Identify which cell holds the provided text, then report its (x, y) central coordinate. 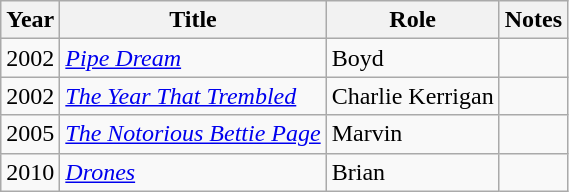
Year (30, 20)
Title (193, 20)
Brian (412, 172)
The Notorious Bettie Page (193, 134)
2010 (30, 172)
Marvin (412, 134)
Boyd (412, 58)
Role (412, 20)
2005 (30, 134)
The Year That Trembled (193, 96)
Notes (533, 20)
Charlie Kerrigan (412, 96)
Pipe Dream (193, 58)
Drones (193, 172)
